Scan for the cell matching the given text and deliver its [X, Y] coordinate at center. 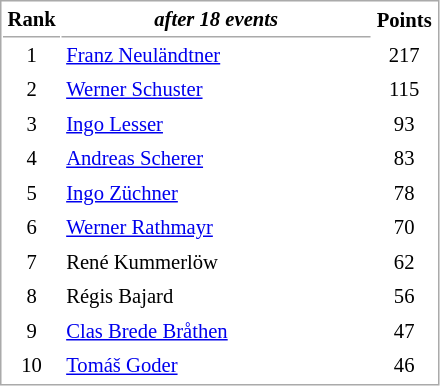
93 [404, 124]
Points [404, 20]
1 [32, 56]
62 [404, 262]
Franz Neuländtner [216, 56]
Clas Brede Bråthen [216, 332]
René Kummerlöw [216, 262]
56 [404, 296]
10 [32, 366]
Rank [32, 20]
7 [32, 262]
Régis Bajard [216, 296]
83 [404, 158]
5 [32, 194]
6 [32, 228]
2 [32, 90]
Tomáš Goder [216, 366]
78 [404, 194]
8 [32, 296]
Werner Rathmayr [216, 228]
4 [32, 158]
3 [32, 124]
after 18 events [216, 20]
Ingo Lesser [216, 124]
217 [404, 56]
70 [404, 228]
115 [404, 90]
9 [32, 332]
47 [404, 332]
Ingo Züchner [216, 194]
Andreas Scherer [216, 158]
Werner Schuster [216, 90]
46 [404, 366]
